From the cell containing the given text, extract its center point as (X, Y) coordinate. 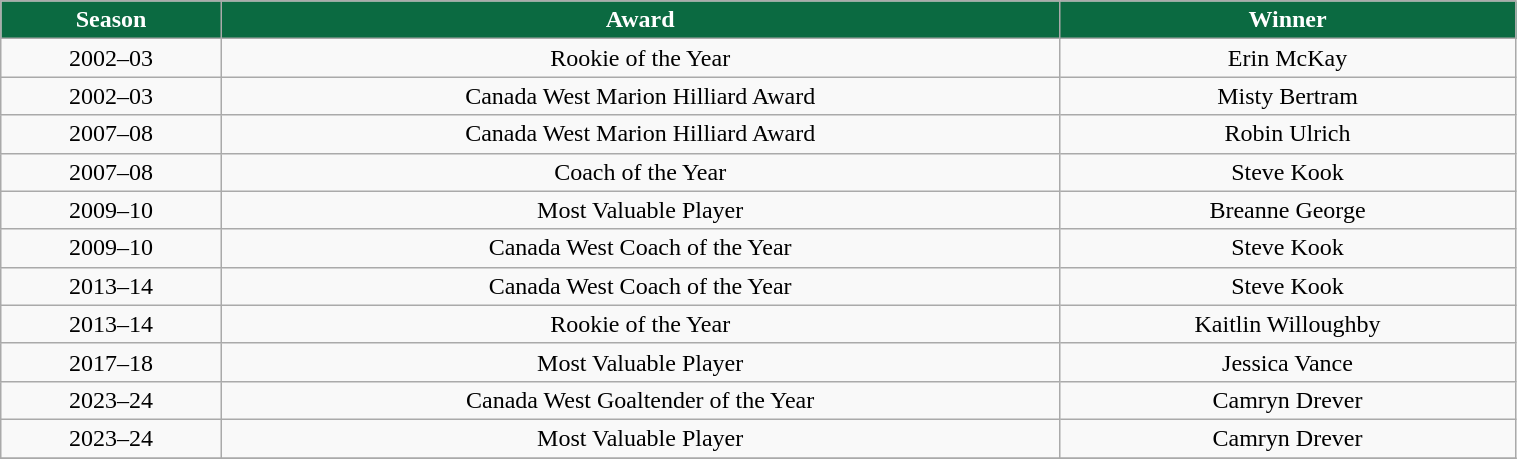
Jessica Vance (1288, 362)
2017–18 (112, 362)
Award (640, 20)
Breanne George (1288, 210)
Misty Bertram (1288, 96)
Erin McKay (1288, 58)
Winner (1288, 20)
Kaitlin Willoughby (1288, 324)
Robin Ulrich (1288, 134)
Season (112, 20)
Canada West Goaltender of the Year (640, 400)
Coach of the Year (640, 172)
